For the text-containing cell, return its midpoint in (x, y) coordinate format. 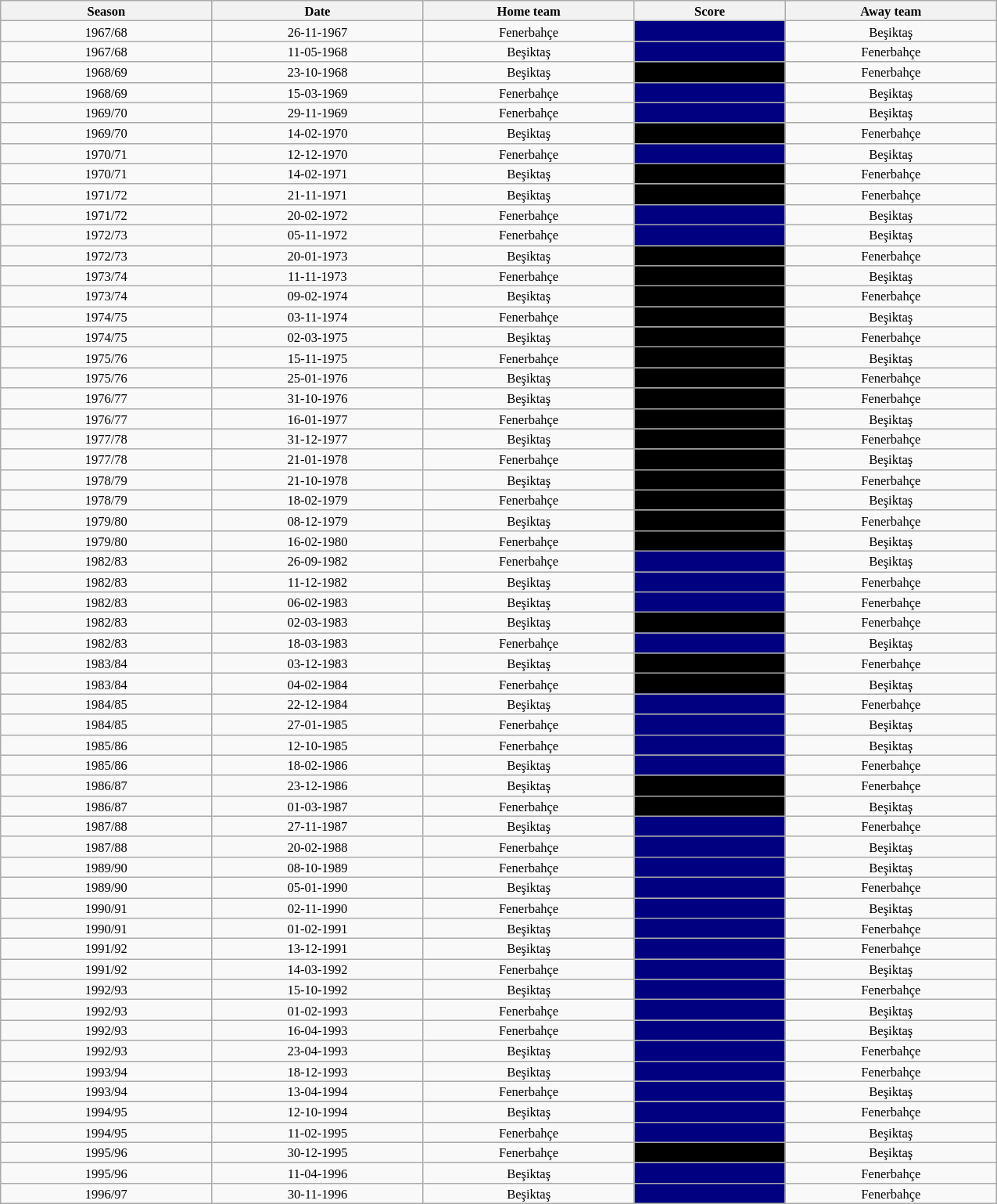
15-10-1992 (317, 990)
09-02-1974 (317, 297)
27-01-1985 (317, 724)
12-12-1970 (317, 153)
20-02-1972 (317, 214)
30-11-1996 (317, 1193)
25-01-1976 (317, 378)
23-10-1968 (317, 72)
23-12-1986 (317, 785)
29-11-1969 (317, 113)
06-02-1983 (317, 602)
11-02-1995 (317, 1132)
11-05-1968 (317, 52)
12-10-1985 (317, 745)
31-12-1977 (317, 439)
20-01-1973 (317, 256)
Home team (529, 11)
Away team (891, 11)
22-12-1984 (317, 704)
03-12-1983 (317, 663)
02-03-1975 (317, 337)
Season (106, 11)
16-04-1993 (317, 1030)
01-02-1991 (317, 929)
26-11-1967 (317, 31)
11-04-1996 (317, 1173)
Score (710, 11)
02-03-1983 (317, 623)
21-01-1978 (317, 459)
14-03-1992 (317, 969)
20-02-1988 (317, 846)
12-10-1994 (317, 1112)
18-02-1979 (317, 500)
11-11-1973 (317, 276)
13-12-1991 (317, 949)
16-02-1980 (317, 541)
13-04-1994 (317, 1091)
11-12-1982 (317, 581)
18-12-1993 (317, 1071)
30-12-1995 (317, 1152)
26-09-1982 (317, 561)
05-01-1990 (317, 887)
01-02-1993 (317, 1010)
21-10-1978 (317, 480)
08-10-1989 (317, 867)
02-11-1990 (317, 908)
15-03-1969 (317, 92)
Date (317, 11)
15-11-1975 (317, 358)
14-02-1970 (317, 133)
18-03-1983 (317, 643)
14-02-1971 (317, 174)
21-11-1971 (317, 194)
03-11-1974 (317, 317)
05-11-1972 (317, 235)
18-02-1986 (317, 765)
1996/97 (106, 1193)
23-04-1993 (317, 1051)
31-10-1976 (317, 398)
01-03-1987 (317, 806)
27-11-1987 (317, 826)
08-12-1979 (317, 520)
04-02-1984 (317, 684)
16-01-1977 (317, 419)
